Capture the cell that displays the provided text and extract its [x, y] central coordinate. 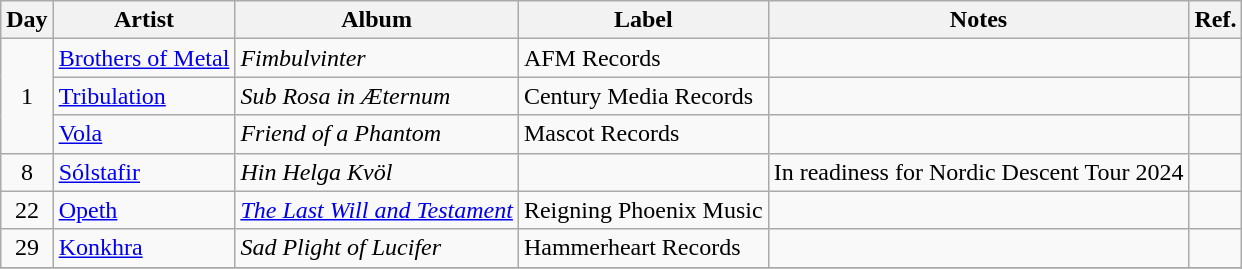
Ref. [1216, 20]
8 [27, 172]
Hammerheart Records [643, 248]
Artist [144, 20]
Album [377, 20]
29 [27, 248]
AFM Records [643, 58]
In readiness for Nordic Descent Tour 2024 [978, 172]
22 [27, 210]
The Last Will and Testament [377, 210]
Friend of a Phantom [377, 134]
Reigning Phoenix Music [643, 210]
Mascot Records [643, 134]
Sad Plight of Lucifer [377, 248]
1 [27, 96]
Label [643, 20]
Fimbulvinter [377, 58]
Brothers of Metal [144, 58]
Sub Rosa in Æternum [377, 96]
Tribulation [144, 96]
Day [27, 20]
Hin Helga Kvöl [377, 172]
Vola [144, 134]
Century Media Records [643, 96]
Konkhra [144, 248]
Sólstafir [144, 172]
Opeth [144, 210]
Notes [978, 20]
